For the text-containing cell, return its midpoint in (X, Y) coordinate format. 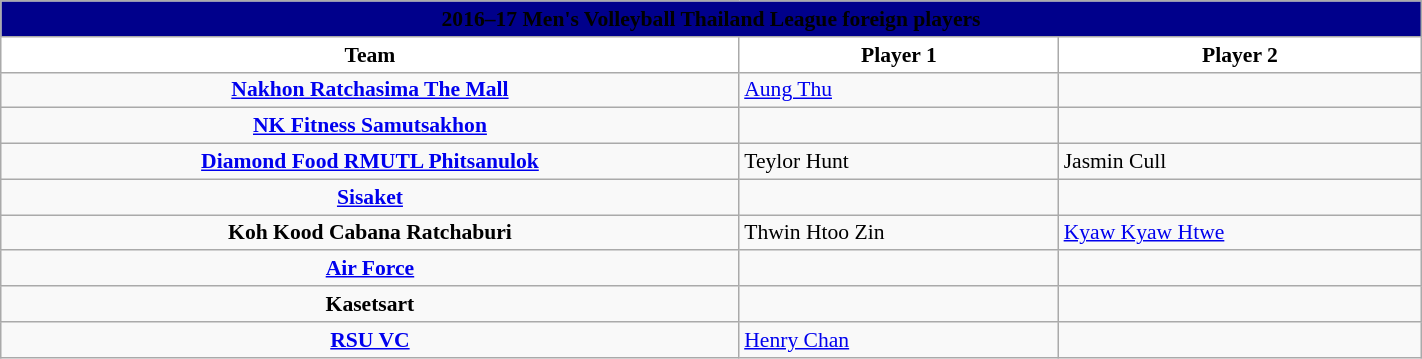
Henry Chan (898, 340)
Team (370, 55)
Koh Kood Cabana Ratchaburi (370, 233)
Aung Thu (898, 90)
Player 1 (898, 55)
Thwin Htoo Zin (898, 233)
Player 2 (1240, 55)
Nakhon Ratchasima The Mall (370, 90)
RSU VC (370, 340)
Jasmin Cull (1240, 162)
Sisaket (370, 197)
Kasetsart (370, 304)
2016–17 Men's Volleyball Thailand League foreign players (711, 19)
Teylor Hunt (898, 162)
Air Force (370, 269)
Kyaw Kyaw Htwe (1240, 233)
Diamond Food RMUTL Phitsanulok (370, 162)
NK Fitness Samutsakhon (370, 126)
